Search for the cell housing the specified text and yield its (x, y) center coordinate. 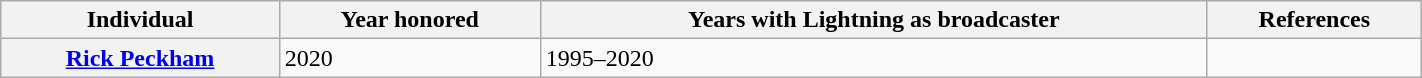
Rick Peckham (140, 58)
Years with Lightning as broadcaster (874, 20)
1995–2020 (874, 58)
References (1314, 20)
2020 (410, 58)
Year honored (410, 20)
Individual (140, 20)
